Pinpoint the cell where the given text exists, returning its (X, Y) midpoint coordinate. 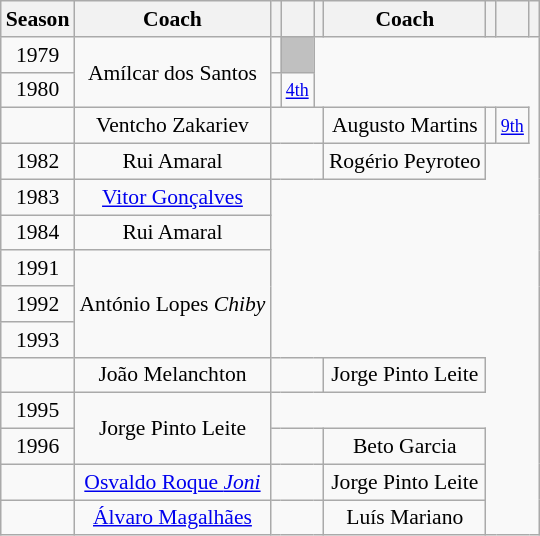
1980 (38, 90)
1984 (38, 233)
João Melanchton (172, 375)
Amílcar dos Santos (172, 72)
Beto Garcia (405, 447)
Luís Mariano (405, 518)
Osvaldo Roque Joni (172, 482)
1983 (38, 197)
Rogério Peyroteo (405, 162)
Ventcho Zakariev (172, 126)
1982 (38, 162)
Vitor Gonçalves (172, 197)
4th (298, 90)
1991 (38, 269)
Augusto Martins (405, 126)
Season (38, 19)
9th (512, 126)
1993 (38, 340)
1979 (38, 55)
1992 (38, 304)
António Lopes Chiby (172, 304)
1996 (38, 447)
Álvaro Magalhães (172, 518)
1995 (38, 411)
